Capture the cell that displays the provided text and extract its (x, y) central coordinate. 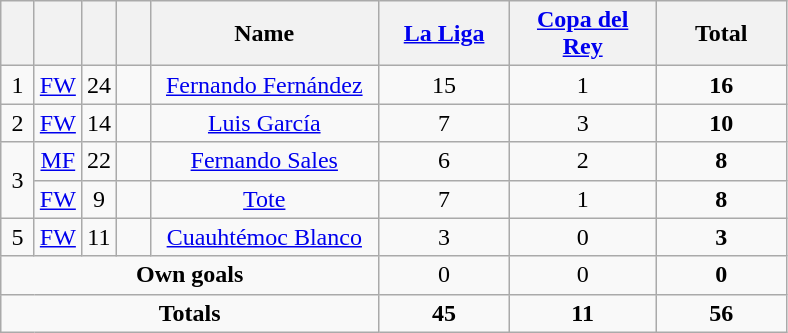
16 (722, 85)
MF (58, 161)
14 (98, 123)
Tote (264, 199)
6 (444, 161)
24 (98, 85)
22 (98, 161)
Fernando Sales (264, 161)
Copa del Rey (583, 34)
Own goals (190, 275)
Total (722, 34)
5 (18, 237)
Luis García (264, 123)
Cuauhtémoc Blanco (264, 237)
9 (98, 199)
Name (264, 34)
10 (722, 123)
La Liga (444, 34)
15 (444, 85)
56 (722, 313)
45 (444, 313)
Totals (190, 313)
Fernando Fernández (264, 85)
